Scan for the cell matching the given text and deliver its (x, y) coordinate at center. 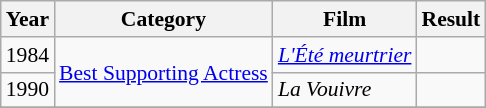
La Vouivre (345, 90)
Year (28, 19)
1984 (28, 55)
Best Supporting Actress (164, 72)
1990 (28, 90)
Category (164, 19)
Result (450, 19)
L'Été meurtrier (345, 55)
Film (345, 19)
